Determine the (X, Y) coordinate at the center of the cell enclosing the given text.  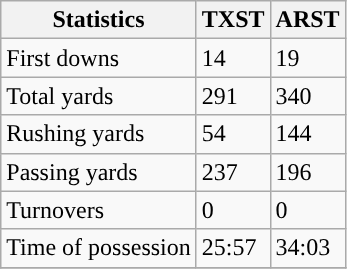
Rushing yards (99, 134)
291 (233, 96)
Total yards (99, 96)
54 (233, 134)
19 (308, 58)
25:57 (233, 248)
34:03 (308, 248)
144 (308, 134)
340 (308, 96)
14 (233, 58)
TXST (233, 20)
Statistics (99, 20)
Time of possession (99, 248)
First downs (99, 58)
Turnovers (99, 210)
237 (233, 172)
Passing yards (99, 172)
196 (308, 172)
ARST (308, 20)
